Scan for the cell matching the given text and deliver its (X, Y) coordinate at center. 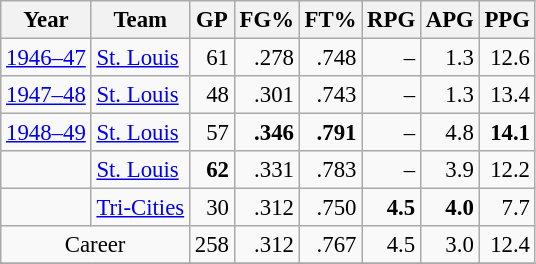
3.9 (450, 170)
.346 (266, 133)
Tri-Cities (140, 208)
.331 (266, 170)
.783 (330, 170)
258 (212, 245)
12.4 (507, 245)
RPG (392, 20)
.301 (266, 95)
30 (212, 208)
.791 (330, 133)
61 (212, 58)
.743 (330, 95)
FG% (266, 20)
.750 (330, 208)
14.1 (507, 133)
57 (212, 133)
1946–47 (46, 58)
12.6 (507, 58)
.748 (330, 58)
4.0 (450, 208)
3.0 (450, 245)
1948–49 (46, 133)
Year (46, 20)
.278 (266, 58)
4.8 (450, 133)
12.2 (507, 170)
.767 (330, 245)
13.4 (507, 95)
48 (212, 95)
FT% (330, 20)
1947–48 (46, 95)
PPG (507, 20)
7.7 (507, 208)
GP (212, 20)
Career (96, 245)
Team (140, 20)
APG (450, 20)
62 (212, 170)
